Determine the [X, Y] coordinate at the center of the cell enclosing the given text.  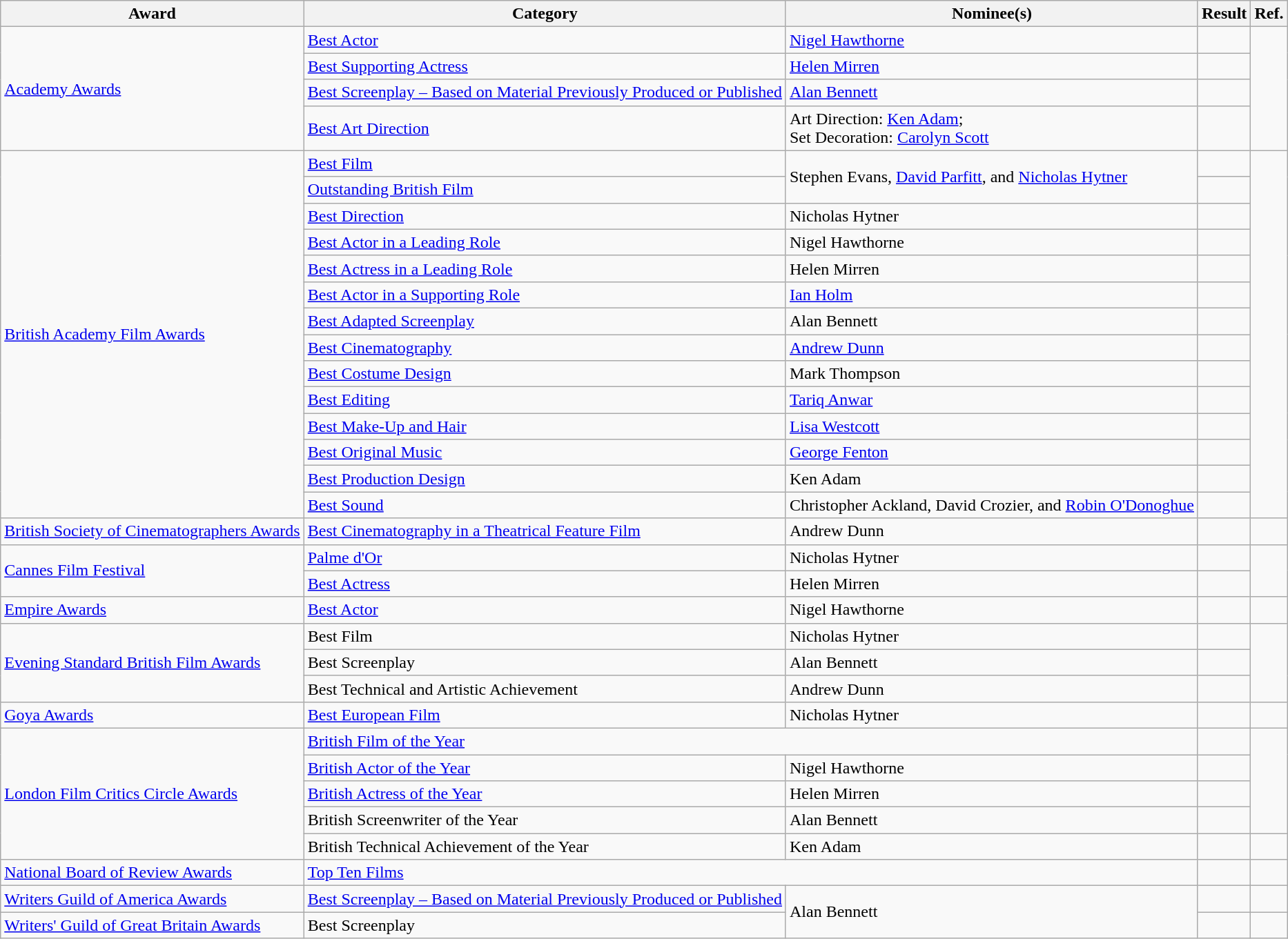
Mark Thompson [991, 374]
Best Direction [545, 216]
Best Production Design [545, 479]
Stephen Evans, David Parfitt, and Nicholas Hytner [991, 177]
Best Actress [545, 584]
Palme d'Or [545, 557]
Top Ten Films [751, 873]
Christopher Ackland, David Crozier, and Robin O'Donoghue [991, 505]
Outstanding British Film [545, 190]
Academy Awards [152, 88]
Best Sound [545, 505]
Best Cinematography [545, 347]
Ref. [1269, 14]
Writers' Guild of Great Britain Awards [152, 925]
Ian Holm [991, 295]
Best Costume Design [545, 374]
Best Original Music [545, 453]
Tariq Anwar [991, 400]
Category [545, 14]
Art Direction: Ken Adam; Set Decoration: Carolyn Scott [991, 128]
Best Supporting Actress [545, 66]
National Board of Review Awards [152, 873]
Best Actress in a Leading Role [545, 268]
British Actor of the Year [545, 768]
British Film of the Year [751, 741]
Nominee(s) [991, 14]
British Society of Cinematographers Awards [152, 531]
Best European Film [545, 715]
British Screenwriter of the Year [545, 820]
Best Actor in a Leading Role [545, 242]
Best Actor in a Supporting Role [545, 295]
British Academy Film Awards [152, 334]
Best Make-Up and Hair [545, 426]
British Technical Achievement of the Year [545, 847]
Best Art Direction [545, 128]
London Film Critics Circle Awards [152, 793]
Writers Guild of America Awards [152, 899]
Cannes Film Festival [152, 571]
Lisa Westcott [991, 426]
Best Technical and Artistic Achievement [545, 689]
Result [1224, 14]
Award [152, 14]
Goya Awards [152, 715]
British Actress of the Year [545, 794]
George Fenton [991, 453]
Best Editing [545, 400]
Best Cinematography in a Theatrical Feature Film [545, 531]
Best Adapted Screenplay [545, 321]
Evening Standard British Film Awards [152, 662]
Empire Awards [152, 610]
